Find where the given text appears and provide that cell's center as [x, y] coordinate. 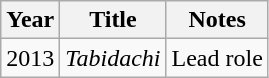
Lead role [217, 58]
Tabidachi [113, 58]
Year [30, 20]
2013 [30, 58]
Notes [217, 20]
Title [113, 20]
